Search for the cell housing the specified text and yield its [x, y] center coordinate. 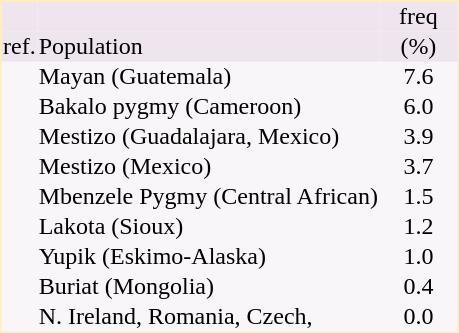
(%) [418, 47]
Yupik (Eskimo-Alaska) [208, 257]
Mbenzele Pygmy (Central African) [208, 197]
ref. [20, 47]
1.0 [418, 257]
Mayan (Guatemala) [208, 77]
Buriat (Mongolia) [208, 287]
3.7 [418, 167]
7.6 [418, 77]
0.0 [418, 317]
6.0 [418, 107]
freq [418, 17]
1.5 [418, 197]
Mestizo (Mexico) [208, 167]
Population [208, 47]
Mestizo (Guadalajara, Mexico) [208, 137]
3.9 [418, 137]
0.4 [418, 287]
Bakalo pygmy (Cameroon) [208, 107]
1.2 [418, 227]
Lakota (Sioux) [208, 227]
N. Ireland, Romania, Czech, [208, 317]
